From the cell containing the given text, extract its center point as [X, Y] coordinate. 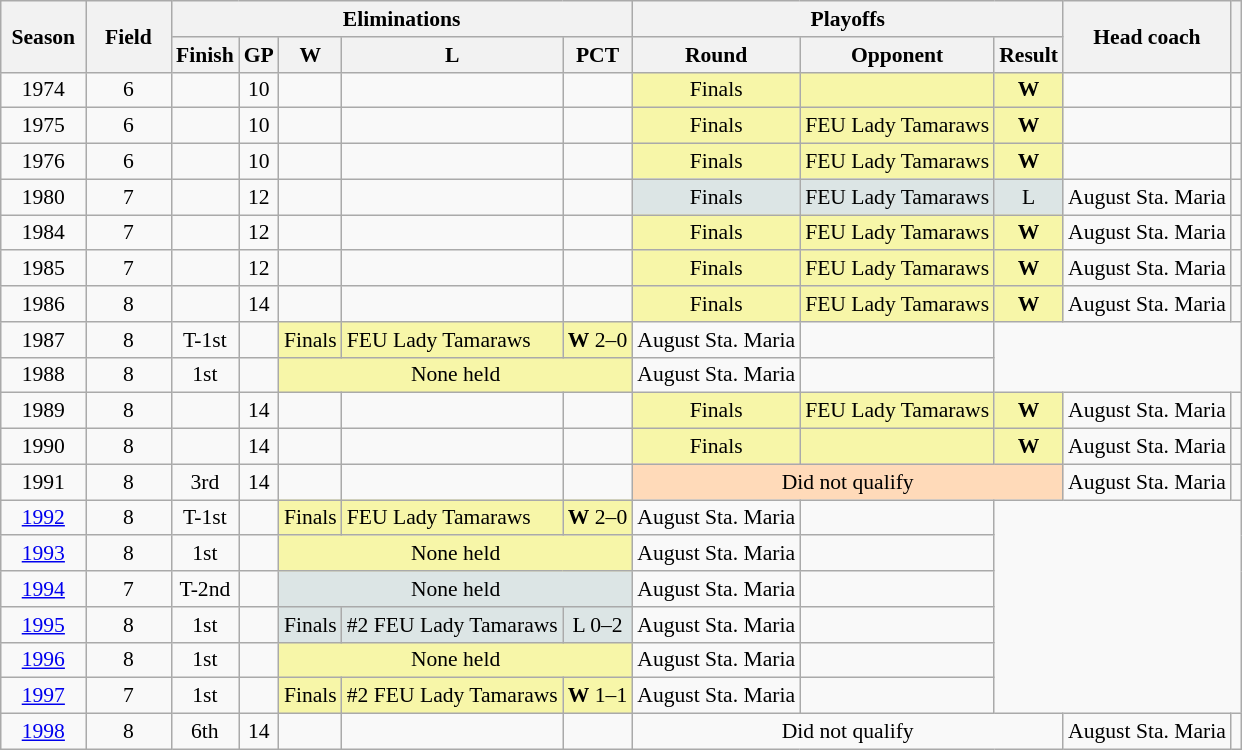
Playoffs [848, 19]
L 0–2 [598, 625]
3rd [205, 482]
T-2nd [205, 589]
Season [44, 36]
Finish [205, 55]
1992 [44, 518]
1988 [44, 375]
1986 [44, 304]
Round [716, 55]
1990 [44, 447]
1998 [44, 732]
1993 [44, 554]
1991 [44, 482]
Result [1028, 55]
1985 [44, 269]
1975 [44, 126]
W 1–1 [598, 696]
PCT [598, 55]
1995 [44, 625]
Opponent [897, 55]
1989 [44, 411]
1976 [44, 162]
Field [128, 36]
Head coach [1147, 36]
Eliminations [402, 19]
1997 [44, 696]
1980 [44, 197]
6th [205, 732]
1994 [44, 589]
1984 [44, 233]
1974 [44, 90]
1996 [44, 660]
GP [259, 55]
1987 [44, 340]
